Locate the cell with the specified text and output its [x, y] center coordinate. 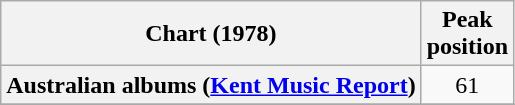
Australian albums (Kent Music Report) [211, 85]
Peakposition [467, 34]
61 [467, 85]
Chart (1978) [211, 34]
